Identify which cell holds the provided text, then report its [X, Y] central coordinate. 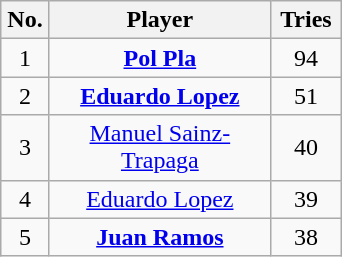
No. [26, 20]
3 [26, 148]
5 [26, 237]
38 [306, 237]
4 [26, 199]
51 [306, 96]
39 [306, 199]
2 [26, 96]
Manuel Sainz-Trapaga [160, 148]
94 [306, 58]
Juan Ramos [160, 237]
40 [306, 148]
Pol Pla [160, 58]
Tries [306, 20]
Player [160, 20]
1 [26, 58]
